Return the (X, Y) coordinate for the center point of the cell that contains the specified text.  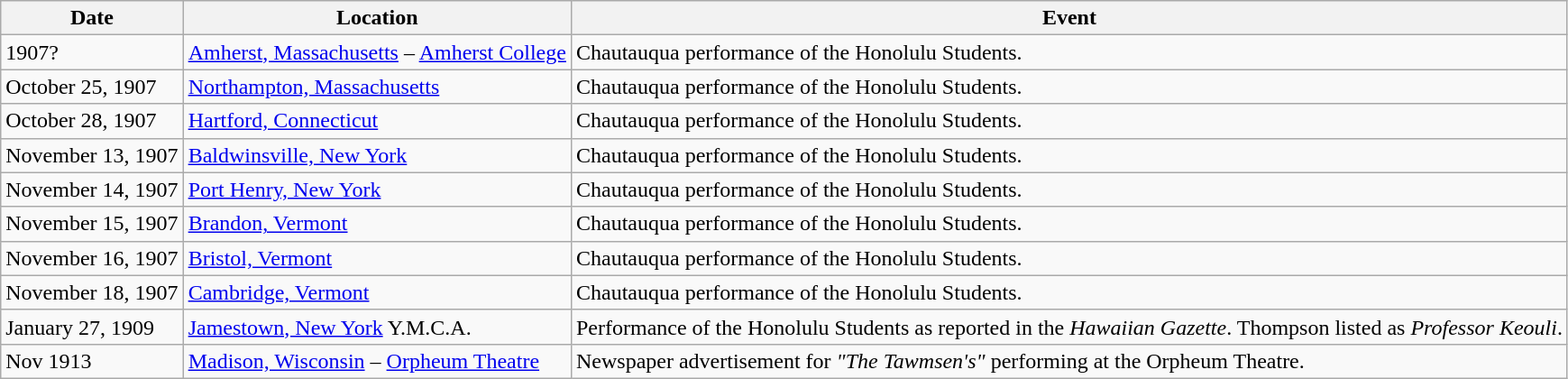
November 13, 1907 (92, 155)
Madison, Wisconsin – Orpheum Theatre (377, 361)
Jamestown, New York Y.M.C.A. (377, 327)
Hartford, Connecticut (377, 121)
November 18, 1907 (92, 292)
Newspaper advertisement for "The Tawmsen's" performing at the Orpheum Theatre. (1069, 361)
Bristol, Vermont (377, 258)
November 15, 1907 (92, 224)
Northampton, Massachusetts (377, 87)
October 28, 1907 (92, 121)
Cambridge, Vermont (377, 292)
Baldwinsville, New York (377, 155)
November 16, 1907 (92, 258)
Location (377, 18)
Nov 1913 (92, 361)
November 14, 1907 (92, 189)
Brandon, Vermont (377, 224)
October 25, 1907 (92, 87)
January 27, 1909 (92, 327)
Event (1069, 18)
Port Henry, New York (377, 189)
1907? (92, 52)
Performance of the Honolulu Students as reported in the Hawaiian Gazette. Thompson listed as Professor Keouli. (1069, 327)
Date (92, 18)
Amherst, Massachusetts – Amherst College (377, 52)
